Output the [X, Y] coordinate of the center of the cell containing the given text.  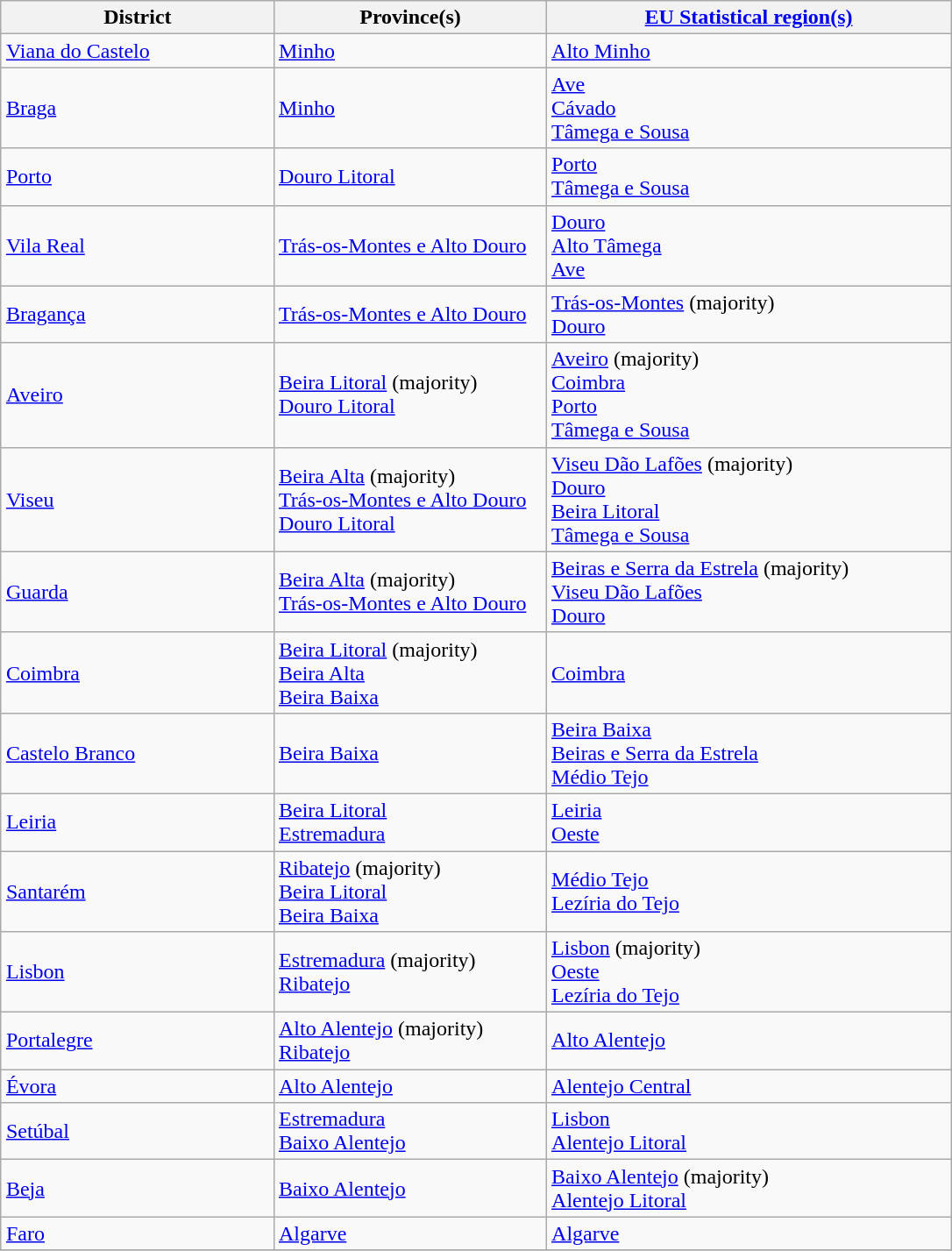
Alto Minho [749, 51]
EstremaduraBaixo Alentejo [410, 1131]
EU Statistical region(s) [749, 18]
Baixo Alentejo [410, 1189]
District [137, 18]
Santarém [137, 891]
LeiriaOeste [749, 822]
Vila Real [137, 245]
Porto [137, 177]
Évora [137, 1086]
Leiria [137, 822]
Beja [137, 1189]
Aveiro (majority)CoimbraPorto Tâmega e Sousa [749, 394]
Beira BaixaBeiras e Serra da EstrelaMédio Tejo [749, 753]
AveCávado Tâmega e Sousa [749, 108]
Estremadura (majority)Ribatejo [410, 972]
Alentejo Central [749, 1086]
Beira Baixa [410, 753]
Lisbon (majority)OesteLezíria do Tejo [749, 972]
Alto Alentejo (majority)Ribatejo [410, 1041]
LisbonAlentejo Litoral [749, 1131]
Province(s) [410, 18]
Porto Tâmega e Sousa [749, 177]
Viseu Dão Lafões (majority)DouroBeira LitoralTâmega e Sousa [749, 500]
Trás-os-Montes (majority) Douro [749, 314]
Médio TejoLezíria do Tejo [749, 891]
Setúbal [137, 1131]
Aveiro [137, 394]
Beiras e Serra da Estrela (majority)Viseu Dão LafõesDouro [749, 592]
Guarda [137, 592]
Baixo Alentejo (majority)Alentejo Litoral [749, 1189]
DouroAlto Tâmega Ave [749, 245]
Braga [137, 108]
Viseu [137, 500]
Ribatejo (majority)Beira LitoralBeira Baixa [410, 891]
Lisbon [137, 972]
Portalegre [137, 1041]
Viana do Castelo [137, 51]
Beira Litoral (majority)Beira AltaBeira Baixa [410, 672]
Faro [137, 1233]
Beira LitoralEstremadura [410, 822]
Beira Alta (majority)Trás-os-Montes e Alto DouroDouro Litoral [410, 500]
Beira Alta (majority)Trás-os-Montes e Alto Douro [410, 592]
Bragança [137, 314]
Beira Litoral (majority)Douro Litoral [410, 394]
Douro Litoral [410, 177]
Castelo Branco [137, 753]
